For the text-containing cell, return its midpoint in [x, y] coordinate format. 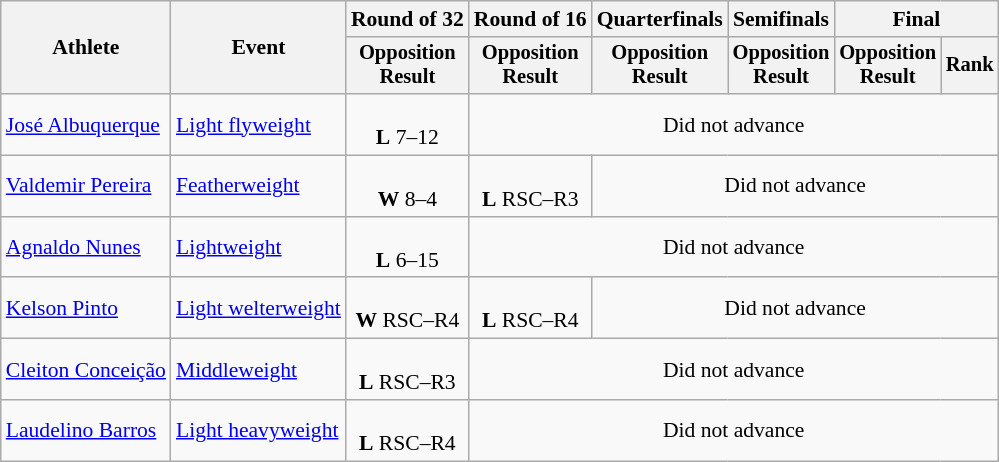
Laudelino Barros [86, 430]
Final [916, 19]
Kelson Pinto [86, 308]
Light flyweight [258, 124]
Cleiton Conceição [86, 370]
Rank [970, 66]
L 7–12 [408, 124]
Round of 16 [530, 19]
Agnaldo Nunes [86, 248]
Round of 32 [408, 19]
W 8–4 [408, 186]
Event [258, 48]
Featherweight [258, 186]
L 6–15 [408, 248]
Quarterfinals [660, 19]
Valdemir Pereira [86, 186]
Athlete [86, 48]
W RSC–R4 [408, 308]
Light welterweight [258, 308]
Middleweight [258, 370]
Light heavyweight [258, 430]
Lightweight [258, 248]
Semifinals [782, 19]
José Albuquerque [86, 124]
